Determine the (X, Y) coordinate at the center of the cell enclosing the given text.  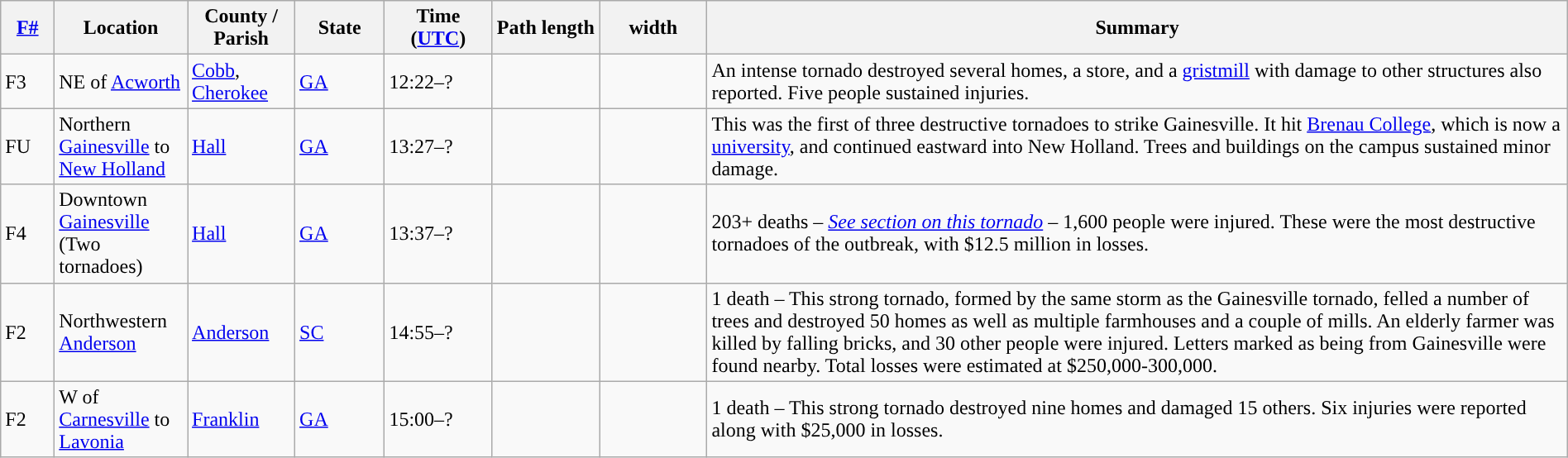
SC (340, 332)
Location (121, 28)
Downtown Gainesville (Two tornadoes) (121, 233)
Cobb, Cherokee (241, 81)
State (340, 28)
Time (UTC) (438, 28)
W of Carnesville to Lavonia (121, 419)
Summary (1137, 28)
width (653, 28)
Path length (546, 28)
An intense tornado destroyed several homes, a store, and a gristmill with damage to other structures also reported. Five people sustained injuries. (1137, 81)
FU (28, 146)
Franklin (241, 419)
14:55–? (438, 332)
13:27–? (438, 146)
F3 (28, 81)
County / Parish (241, 28)
F4 (28, 233)
15:00–? (438, 419)
1 death – This strong tornado destroyed nine homes and damaged 15 others. Six injuries were reported along with $25,000 in losses. (1137, 419)
Northwestern Anderson (121, 332)
NE of Acworth (121, 81)
Northern Gainesville to New Holland (121, 146)
Anderson (241, 332)
13:37–? (438, 233)
F# (28, 28)
12:22–? (438, 81)
